Detect which cell encompasses the target text, then output its [X, Y] center coordinate. 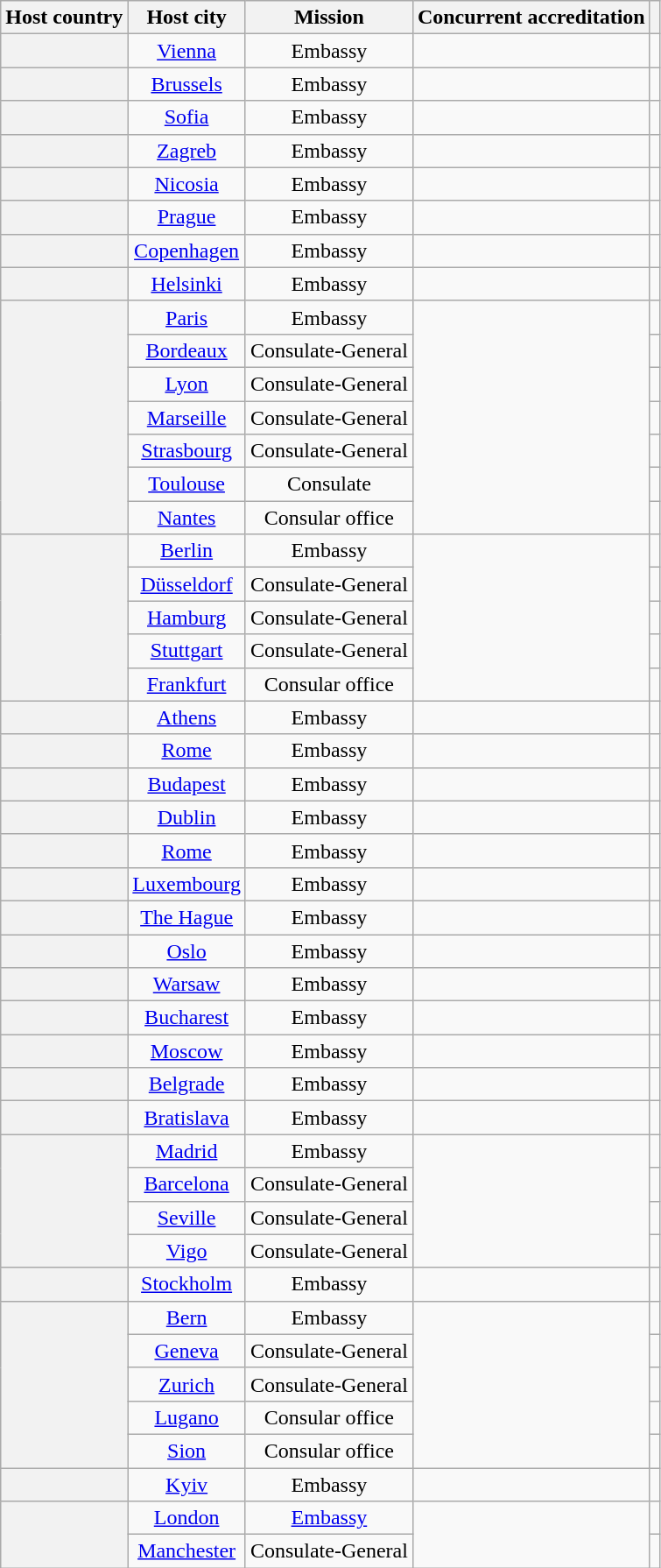
Belgrade [187, 1084]
Lyon [187, 384]
Bratislava [187, 1118]
Moscow [187, 1051]
Helsinki [187, 284]
Luxembourg [187, 884]
Stockholm [187, 1284]
Zagreb [187, 151]
Bordeaux [187, 350]
Lugano [187, 1417]
Düsseldorf [187, 584]
Barcelona [187, 1184]
Bucharest [187, 1018]
Strasbourg [187, 451]
Sion [187, 1451]
Madrid [187, 1151]
Warsaw [187, 985]
Prague [187, 217]
Marseille [187, 418]
Hamburg [187, 618]
Dublin [187, 817]
The Hague [187, 917]
Frankfurt [187, 684]
Host city [187, 18]
Consulate [329, 484]
London [187, 1518]
Bern [187, 1317]
Athens [187, 717]
Sofia [187, 117]
Copenhagen [187, 251]
Brussels [187, 84]
Zurich [187, 1384]
Stuttgart [187, 651]
Host country [65, 18]
Concurrent accreditation [531, 18]
Budapest [187, 784]
Kyiv [187, 1485]
Manchester [187, 1551]
Vienna [187, 51]
Paris [187, 317]
Berlin [187, 551]
Seville [187, 1218]
Oslo [187, 950]
Mission [329, 18]
Toulouse [187, 484]
Nicosia [187, 184]
Nantes [187, 518]
Geneva [187, 1351]
Vigo [187, 1251]
